Return (x, y) of the center of cell containing provided text 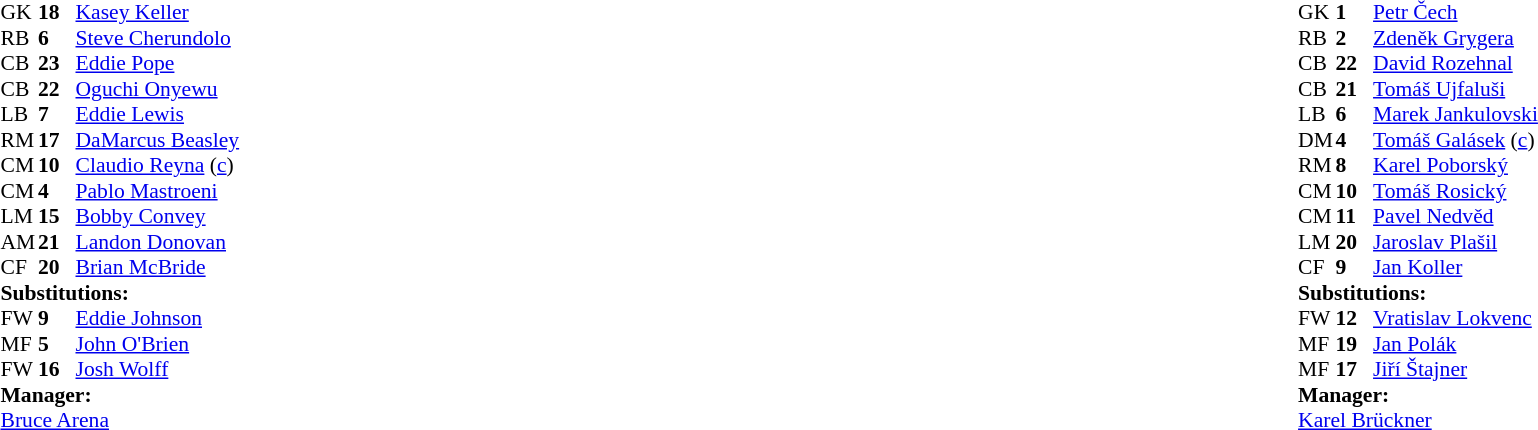
DaMarcus Beasley (158, 140)
Marek Jankulovski (1456, 115)
8 (1355, 165)
Eddie Pope (158, 63)
1 (1355, 13)
23 (57, 63)
DM (1317, 140)
12 (1355, 319)
Jiří Štajner (1456, 369)
Vratislav Lokvenc (1456, 319)
Tomáš Rosický (1456, 191)
15 (57, 217)
Brian McBride (158, 267)
Steve Cherundolo (158, 38)
Eddie Lewis (158, 115)
19 (1355, 344)
Bobby Convey (158, 217)
Josh Wolff (158, 369)
Claudio Reyna (c) (158, 165)
Pavel Nedvěd (1456, 217)
2 (1355, 38)
Zdeněk Grygera (1456, 38)
Petr Čech (1456, 13)
Jaroslav Plašil (1456, 242)
Landon Donovan (158, 242)
7 (57, 115)
11 (1355, 217)
Tomáš Galásek (c) (1456, 140)
16 (57, 369)
Kasey Keller (158, 13)
AM (19, 242)
Tomáš Ujfaluši (1456, 89)
Karel Poborský (1456, 165)
David Rozehnal (1456, 63)
18 (57, 13)
Jan Polák (1456, 344)
5 (57, 344)
Pablo Mastroeni (158, 191)
Jan Koller (1456, 267)
John O'Brien (158, 344)
Eddie Johnson (158, 319)
Oguchi Onyewu (158, 89)
